Determine the (x, y) coordinate at the center of the cell enclosing the given text.  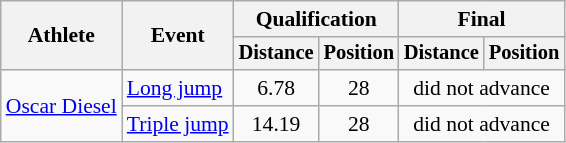
Event (178, 36)
Qualification (316, 19)
6.78 (276, 88)
Long jump (178, 88)
Final (482, 19)
Athlete (62, 36)
14.19 (276, 124)
Oscar Diesel (62, 106)
Triple jump (178, 124)
